Pinpoint the cell where the given text exists, returning its (X, Y) midpoint coordinate. 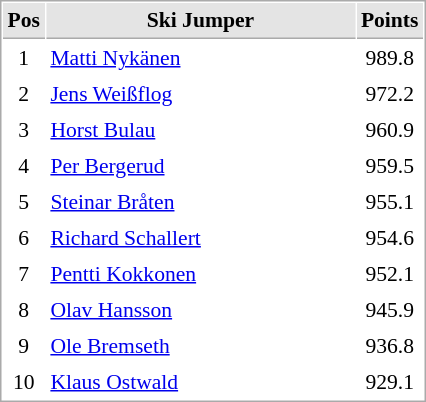
952.1 (390, 273)
Ole Bremseth (200, 345)
Points (390, 21)
Jens Weißflog (200, 93)
Olav Hansson (200, 309)
9 (24, 345)
Per Bergerud (200, 165)
Ski Jumper (200, 21)
Steinar Bråten (200, 201)
936.8 (390, 345)
Richard Schallert (200, 237)
929.1 (390, 381)
954.6 (390, 237)
Matti Nykänen (200, 57)
Pentti Kokkonen (200, 273)
Klaus Ostwald (200, 381)
Pos (24, 21)
8 (24, 309)
7 (24, 273)
Horst Bulau (200, 129)
2 (24, 93)
955.1 (390, 201)
972.2 (390, 93)
4 (24, 165)
959.5 (390, 165)
960.9 (390, 129)
1 (24, 57)
5 (24, 201)
10 (24, 381)
945.9 (390, 309)
6 (24, 237)
989.8 (390, 57)
3 (24, 129)
